Identify which cell holds the provided text, then report its (X, Y) central coordinate. 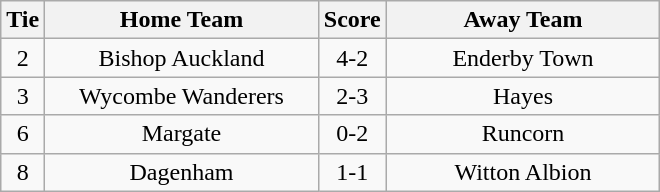
3 (23, 96)
4-2 (352, 58)
Score (352, 20)
Away Team (523, 20)
Wycombe Wanderers (182, 96)
Tie (23, 20)
Witton Albion (523, 172)
1-1 (352, 172)
8 (23, 172)
Home Team (182, 20)
2-3 (352, 96)
0-2 (352, 134)
Hayes (523, 96)
Runcorn (523, 134)
Dagenham (182, 172)
2 (23, 58)
Bishop Auckland (182, 58)
Enderby Town (523, 58)
Margate (182, 134)
6 (23, 134)
